Scan for the cell matching the given text and deliver its [x, y] coordinate at center. 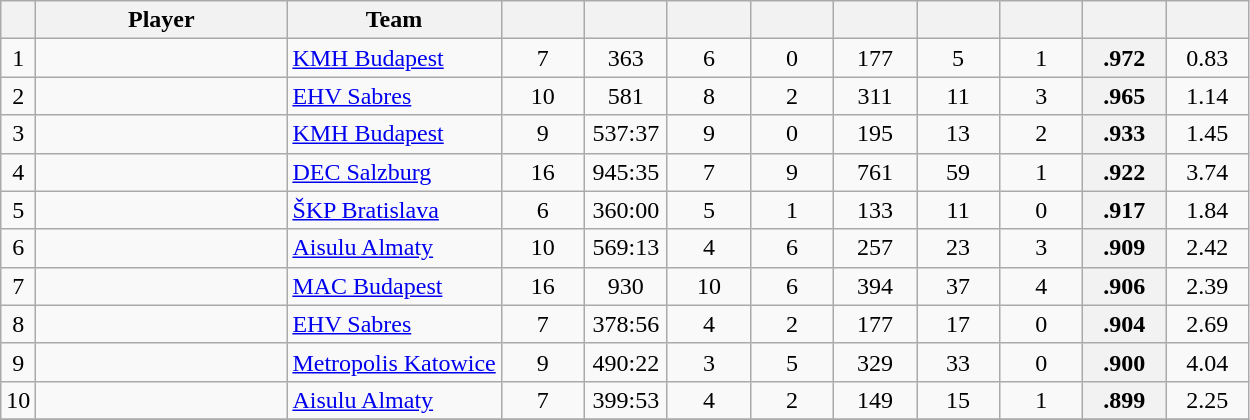
2.25 [1208, 400]
59 [958, 172]
17 [958, 324]
133 [874, 210]
.922 [1124, 172]
.965 [1124, 96]
.904 [1124, 324]
363 [626, 58]
569:13 [626, 248]
.933 [1124, 134]
.899 [1124, 400]
.906 [1124, 286]
537:37 [626, 134]
761 [874, 172]
Player [162, 20]
394 [874, 286]
13 [958, 134]
311 [874, 96]
1.45 [1208, 134]
3.74 [1208, 172]
360:00 [626, 210]
1.84 [1208, 210]
1.14 [1208, 96]
490:22 [626, 362]
195 [874, 134]
37 [958, 286]
4.04 [1208, 362]
.909 [1124, 248]
2.39 [1208, 286]
.917 [1124, 210]
Metropolis Katowice [394, 362]
2.69 [1208, 324]
DEC Salzburg [394, 172]
930 [626, 286]
0.83 [1208, 58]
945:35 [626, 172]
MAC Budapest [394, 286]
ŠKP Bratislava [394, 210]
Team [394, 20]
149 [874, 400]
.900 [1124, 362]
.972 [1124, 58]
15 [958, 400]
378:56 [626, 324]
2.42 [1208, 248]
33 [958, 362]
399:53 [626, 400]
581 [626, 96]
23 [958, 248]
329 [874, 362]
257 [874, 248]
